Search for the cell housing the specified text and yield its [X, Y] center coordinate. 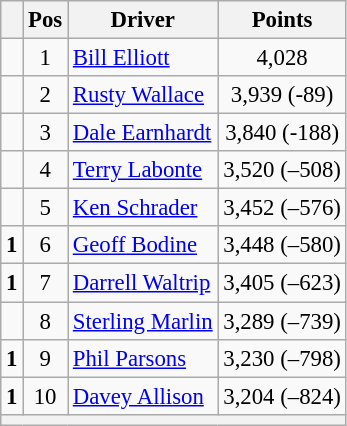
Geoff Bodine [143, 245]
3,520 (–508) [282, 170]
3,840 (-188) [282, 133]
Sterling Marlin [143, 321]
Davey Allison [143, 396]
3,230 (–798) [282, 358]
Darrell Waltrip [143, 283]
4,028 [282, 58]
3 [46, 133]
7 [46, 283]
2 [46, 95]
Driver [143, 20]
Points [282, 20]
Dale Earnhardt [143, 133]
Pos [46, 20]
3,289 (–739) [282, 321]
Ken Schrader [143, 208]
3,939 (-89) [282, 95]
3,452 (–576) [282, 208]
3,448 (–580) [282, 245]
6 [46, 245]
8 [46, 321]
10 [46, 396]
Terry Labonte [143, 170]
3,405 (–623) [282, 283]
5 [46, 208]
Bill Elliott [143, 58]
3,204 (–824) [282, 396]
Rusty Wallace [143, 95]
9 [46, 358]
4 [46, 170]
Phil Parsons [143, 358]
